Search for the cell housing the specified text and yield its (x, y) center coordinate. 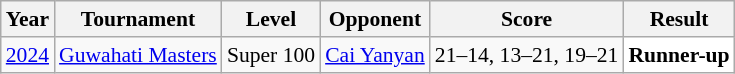
Result (678, 19)
Opponent (375, 19)
Super 100 (271, 55)
Tournament (138, 19)
Guwahati Masters (138, 55)
21–14, 13–21, 19–21 (527, 55)
Year (28, 19)
2024 (28, 55)
Runner-up (678, 55)
Score (527, 19)
Cai Yanyan (375, 55)
Level (271, 19)
